Detect which cell encompasses the target text, then output its (X, Y) center coordinate. 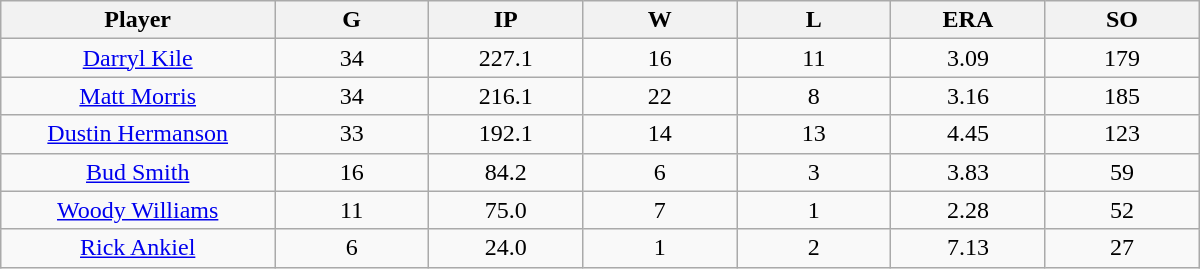
Dustin Hermanson (138, 134)
75.0 (506, 210)
SO (1122, 20)
Woody Williams (138, 210)
2.28 (968, 210)
3.09 (968, 58)
3.83 (968, 172)
L (814, 20)
Player (138, 20)
Matt Morris (138, 96)
216.1 (506, 96)
IP (506, 20)
14 (660, 134)
59 (1122, 172)
Rick Ankiel (138, 248)
ERA (968, 20)
192.1 (506, 134)
8 (814, 96)
3.16 (968, 96)
7.13 (968, 248)
Bud Smith (138, 172)
3 (814, 172)
13 (814, 134)
24.0 (506, 248)
33 (352, 134)
W (660, 20)
123 (1122, 134)
4.45 (968, 134)
185 (1122, 96)
179 (1122, 58)
52 (1122, 210)
27 (1122, 248)
22 (660, 96)
2 (814, 248)
7 (660, 210)
227.1 (506, 58)
84.2 (506, 172)
Darryl Kile (138, 58)
G (352, 20)
